Extract the (X, Y) coordinate from the center of the cell holding the provided text.  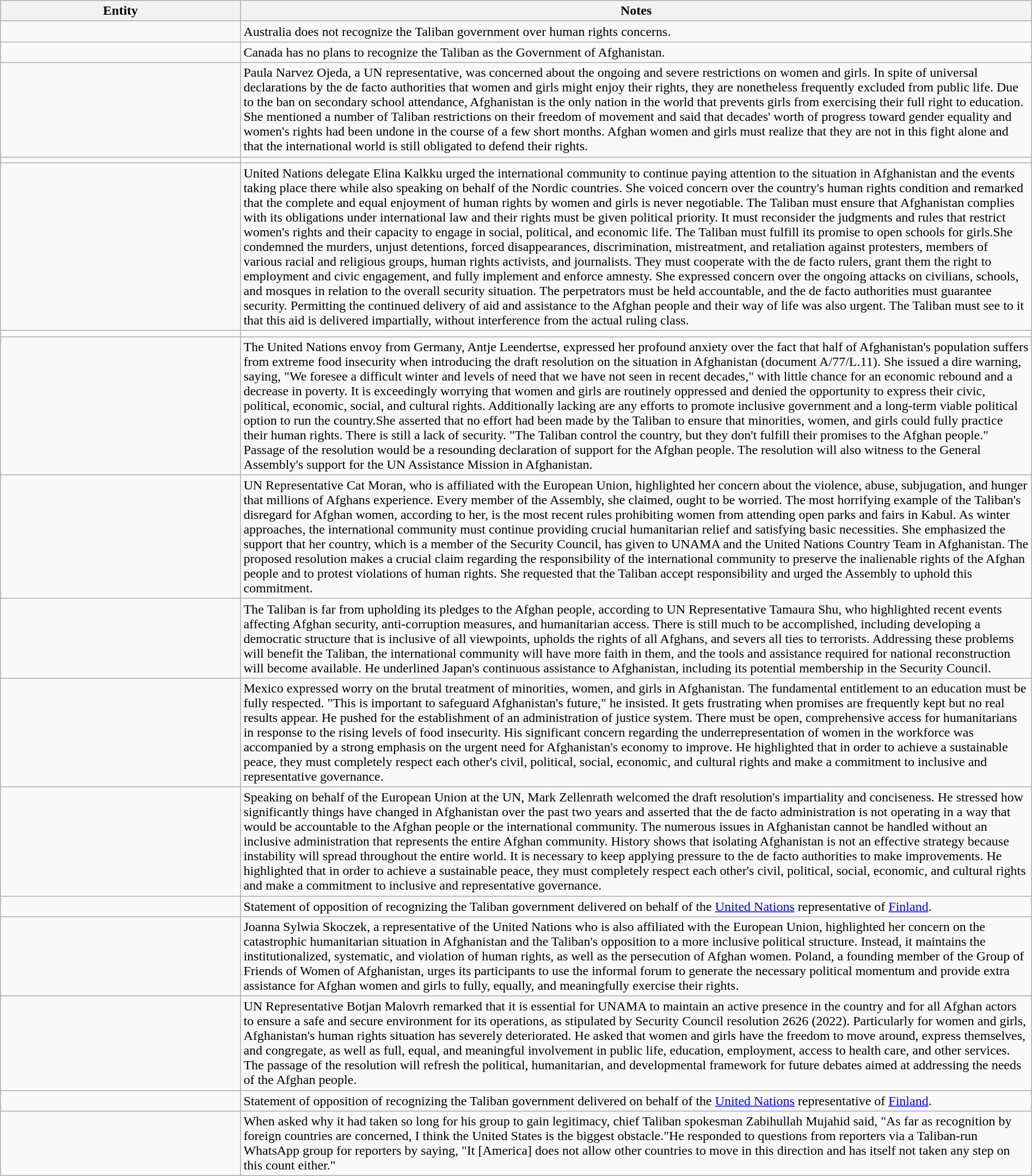
Notes (636, 11)
Australia does not recognize the Taliban government over human rights concerns. (636, 32)
Entity (121, 11)
Canada has no plans to recognize the Taliban as the Government of Afghanistan. (636, 52)
